Return the (X, Y) coordinate for the center point of the cell that contains the specified text.  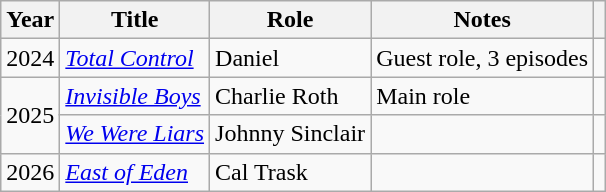
Year (30, 20)
Main role (482, 96)
Role (290, 20)
Title (135, 20)
Johnny Sinclair (290, 134)
Notes (482, 20)
Total Control (135, 58)
Cal Trask (290, 172)
Guest role, 3 episodes (482, 58)
Daniel (290, 58)
Invisible Boys (135, 96)
We Were Liars (135, 134)
Charlie Roth (290, 96)
East of Eden (135, 172)
2026 (30, 172)
2024 (30, 58)
2025 (30, 115)
